Locate the cell with the specified text and output its [X, Y] center coordinate. 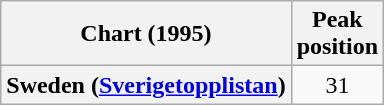
31 [337, 85]
Peakposition [337, 34]
Sweden (Sverigetopplistan) [146, 85]
Chart (1995) [146, 34]
